Scan for the cell matching the given text and deliver its (x, y) coordinate at center. 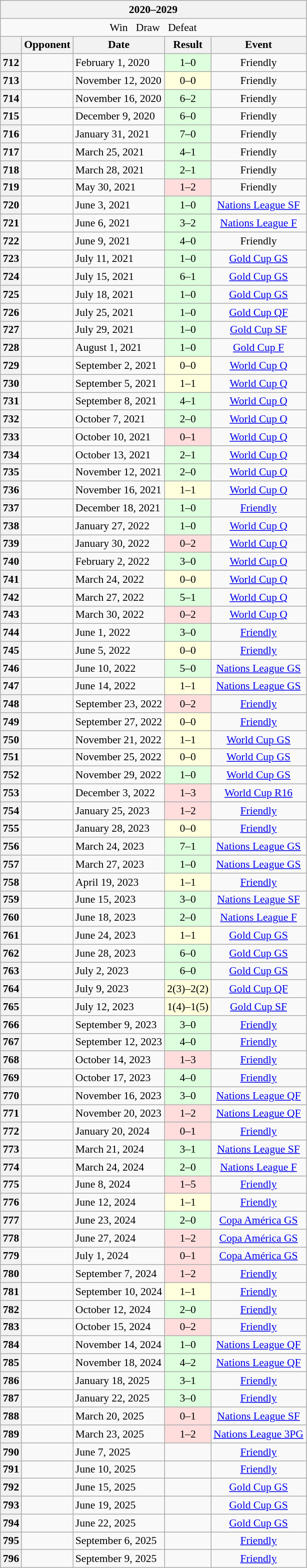
September 9, 2025 (119, 1559)
January 25, 2023 (119, 811)
June 8, 2024 (119, 1185)
June 18, 2023 (119, 918)
768 (11, 1060)
734 (11, 455)
781 (11, 1292)
740 (11, 562)
September 10, 2024 (119, 1292)
July 9, 2023 (119, 989)
723 (11, 259)
790 (11, 1452)
745 (11, 651)
793 (11, 1506)
779 (11, 1256)
4–2 (188, 1363)
7–0 (188, 134)
June 10, 2022 (119, 668)
748 (11, 704)
November 18, 2024 (119, 1363)
746 (11, 668)
October 14, 2023 (119, 1060)
758 (11, 882)
February 1, 2020 (119, 63)
749 (11, 722)
June 15, 2023 (119, 900)
July 15, 2021 (119, 277)
717 (11, 152)
715 (11, 116)
767 (11, 1042)
October 13, 2021 (119, 455)
747 (11, 686)
752 (11, 775)
719 (11, 187)
725 (11, 294)
June 12, 2024 (119, 1203)
June 5, 2022 (119, 651)
770 (11, 1096)
June 6, 2021 (119, 223)
July 25, 2021 (119, 312)
June 23, 2024 (119, 1221)
Opponent (47, 45)
World Cup R16 (258, 793)
January 31, 2021 (119, 134)
728 (11, 348)
786 (11, 1381)
774 (11, 1167)
766 (11, 1025)
759 (11, 900)
January 28, 2023 (119, 829)
720 (11, 205)
November 16, 2023 (119, 1096)
January 27, 2022 (119, 526)
5–1 (188, 597)
1–5 (188, 1185)
October 17, 2023 (119, 1078)
780 (11, 1274)
March 21, 2024 (119, 1149)
June 14, 2022 (119, 686)
6–1 (188, 277)
714 (11, 98)
September 27, 2022 (119, 722)
January 22, 2025 (119, 1399)
795 (11, 1541)
November 25, 2022 (119, 757)
March 25, 2021 (119, 152)
724 (11, 277)
November 12, 2021 (119, 472)
June 19, 2025 (119, 1506)
743 (11, 615)
June 28, 2023 (119, 953)
March 27, 2023 (119, 864)
742 (11, 597)
760 (11, 918)
June 10, 2025 (119, 1470)
June 15, 2025 (119, 1488)
741 (11, 579)
August 1, 2021 (119, 348)
784 (11, 1345)
718 (11, 170)
778 (11, 1238)
July 11, 2021 (119, 259)
December 3, 2022 (119, 793)
September 12, 2023 (119, 1042)
791 (11, 1470)
January 20, 2024 (119, 1132)
January 30, 2022 (119, 544)
November 12, 2020 (119, 81)
6–2 (188, 98)
November 29, 2022 (119, 775)
Date (119, 45)
November 14, 2024 (119, 1345)
3–2 (188, 223)
754 (11, 811)
776 (11, 1203)
789 (11, 1434)
777 (11, 1221)
1(4)–1(5) (188, 1007)
753 (11, 793)
March 30, 2022 (119, 615)
764 (11, 989)
October 7, 2021 (119, 419)
733 (11, 437)
Win Draw Defeat (153, 27)
726 (11, 312)
April 19, 2023 (119, 882)
2(3)–2(2) (188, 989)
765 (11, 1007)
March 20, 2025 (119, 1417)
782 (11, 1310)
796 (11, 1559)
787 (11, 1399)
771 (11, 1114)
November 16, 2021 (119, 490)
731 (11, 401)
738 (11, 526)
November 20, 2023 (119, 1114)
May 30, 2021 (119, 187)
March 28, 2021 (119, 170)
July 18, 2021 (119, 294)
761 (11, 936)
September 5, 2021 (119, 383)
750 (11, 740)
727 (11, 330)
792 (11, 1488)
2020–2029 (153, 9)
739 (11, 544)
729 (11, 366)
February 2, 2022 (119, 562)
763 (11, 971)
June 22, 2025 (119, 1523)
September 7, 2024 (119, 1274)
722 (11, 241)
June 7, 2025 (119, 1452)
November 16, 2020 (119, 98)
December 9, 2020 (119, 116)
713 (11, 81)
769 (11, 1078)
730 (11, 383)
735 (11, 472)
July 12, 2023 (119, 1007)
Result (188, 45)
773 (11, 1149)
716 (11, 134)
785 (11, 1363)
July 29, 2021 (119, 330)
December 18, 2021 (119, 508)
Event (258, 45)
March 24, 2024 (119, 1167)
June 9, 2021 (119, 241)
September 9, 2023 (119, 1025)
September 23, 2022 (119, 704)
June 27, 2024 (119, 1238)
755 (11, 829)
November 21, 2022 (119, 740)
Gold Cup F (258, 348)
July 2, 2023 (119, 971)
September 8, 2021 (119, 401)
October 10, 2021 (119, 437)
5–0 (188, 668)
March 23, 2025 (119, 1434)
744 (11, 633)
712 (11, 63)
October 15, 2024 (119, 1327)
September 2, 2021 (119, 366)
July 1, 2024 (119, 1256)
721 (11, 223)
7–1 (188, 847)
772 (11, 1132)
794 (11, 1523)
Nations League 3PG (258, 1434)
June 24, 2023 (119, 936)
June 3, 2021 (119, 205)
January 18, 2025 (119, 1381)
775 (11, 1185)
June 1, 2022 (119, 633)
March 24, 2022 (119, 579)
736 (11, 490)
732 (11, 419)
757 (11, 864)
September 6, 2025 (119, 1541)
October 12, 2024 (119, 1310)
756 (11, 847)
751 (11, 757)
788 (11, 1417)
March 24, 2023 (119, 847)
762 (11, 953)
March 27, 2022 (119, 597)
783 (11, 1327)
737 (11, 508)
